Return (x, y) of the center of cell containing provided text 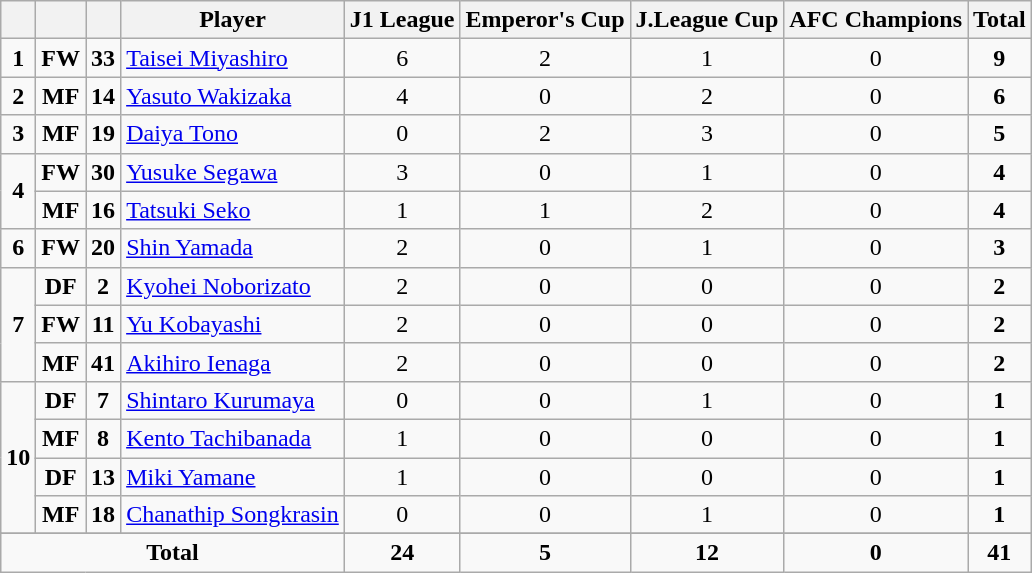
Chanathip Songkrasin (233, 515)
Kento Tachibanada (233, 438)
Yu Kobayashi (233, 324)
19 (104, 134)
Daiya Tono (233, 134)
20 (104, 248)
J1 League (402, 20)
Tatsuki Seko (233, 210)
33 (104, 58)
Shin Yamada (233, 248)
Emperor's Cup (545, 20)
Taisei Miyashiro (233, 58)
Yasuto Wakizaka (233, 96)
9 (1000, 58)
16 (104, 210)
Player (233, 20)
24 (402, 553)
8 (104, 438)
Shintaro Kurumaya (233, 400)
Miki Yamane (233, 477)
Kyohei Noborizato (233, 286)
13 (104, 477)
14 (104, 96)
Yusuke Segawa (233, 172)
11 (104, 324)
18 (104, 515)
Akihiro Ienaga (233, 362)
10 (18, 457)
AFC Champions (876, 20)
J.League Cup (707, 20)
30 (104, 172)
12 (707, 553)
